Capture the cell that displays the provided text and extract its [X, Y] central coordinate. 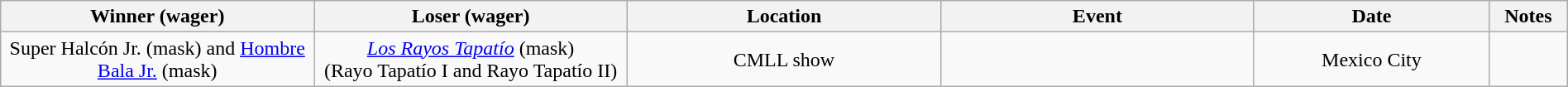
Date [1371, 17]
Event [1097, 17]
Los Rayos Tapatío (mask) (Rayo Tapatío I and Rayo Tapatío II) [471, 60]
Location [784, 17]
Winner (wager) [157, 17]
Notes [1528, 17]
Super Halcón Jr. (mask) and Hombre Bala Jr. (mask) [157, 60]
Loser (wager) [471, 17]
CMLL show [784, 60]
Mexico City [1371, 60]
